Capture the cell that displays the provided text and extract its (X, Y) central coordinate. 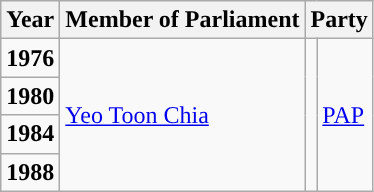
Year (30, 20)
1984 (30, 134)
PAP (346, 115)
1980 (30, 96)
Party (339, 20)
1988 (30, 172)
Yeo Toon Chia (182, 115)
Member of Parliament (182, 20)
1976 (30, 58)
